Pinpoint the cell where the given text exists, returning its (X, Y) midpoint coordinate. 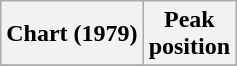
Peakposition (189, 34)
Chart (1979) (72, 34)
